Determine the (X, Y) coordinate at the center of the cell enclosing the given text.  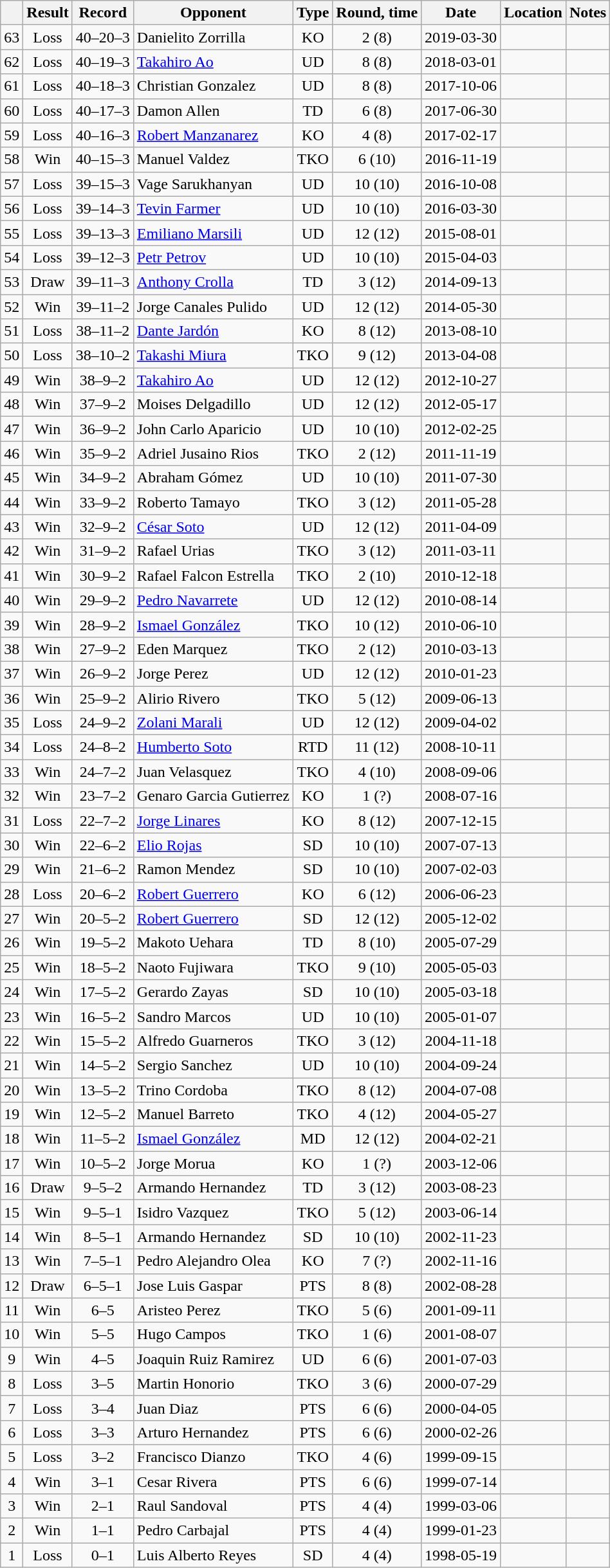
22–6–2 (103, 845)
2008-09-06 (461, 772)
1999-01-23 (461, 1531)
RTD (313, 747)
Anthony Crolla (213, 282)
Makoto Uehara (213, 943)
16–5–2 (103, 1016)
Humberto Soto (213, 747)
34–9–2 (103, 478)
Aristeo Perez (213, 1310)
Juan Velasquez (213, 772)
6 (12, 1432)
11 (12, 1310)
2013-08-10 (461, 331)
35–9–2 (103, 453)
Pedro Alejandro Olea (213, 1261)
41 (12, 576)
39–13–3 (103, 233)
Date (461, 13)
2000-02-26 (461, 1432)
Dante Jardón (213, 331)
4–5 (103, 1359)
2002-08-28 (461, 1286)
3–4 (103, 1408)
26–9–2 (103, 673)
1999-03-06 (461, 1506)
4 (12) (377, 1115)
10–5–2 (103, 1163)
6–5 (103, 1310)
12–5–2 (103, 1115)
24–8–2 (103, 747)
20–5–2 (103, 918)
Jorge Perez (213, 673)
2010-01-23 (461, 673)
3–3 (103, 1432)
MD (313, 1139)
4 (10) (377, 772)
Raul Sandoval (213, 1506)
27–9–2 (103, 649)
2001-07-03 (461, 1359)
1 (6) (377, 1335)
24 (12, 992)
14–5–2 (103, 1065)
Christian Gonzalez (213, 86)
9–5–1 (103, 1212)
Alirio Rivero (213, 698)
2012-10-27 (461, 380)
48 (12, 405)
15–5–2 (103, 1041)
2013-04-08 (461, 356)
10 (12, 1335)
22 (12, 1041)
Tevin Farmer (213, 208)
2004-05-27 (461, 1115)
30–9–2 (103, 576)
7 (?) (377, 1261)
Opponent (213, 13)
2007-07-13 (461, 845)
11 (12) (377, 747)
Jorge Linares (213, 821)
61 (12, 86)
45 (12, 478)
24–7–2 (103, 772)
2015-08-01 (461, 233)
2008-10-11 (461, 747)
52 (12, 307)
Juan Diaz (213, 1408)
Notes (587, 13)
8–5–1 (103, 1237)
Naoto Fujiwara (213, 967)
39 (12, 624)
2000-07-29 (461, 1383)
Arturo Hernandez (213, 1432)
2003-12-06 (461, 1163)
2017-10-06 (461, 86)
2014-09-13 (461, 282)
2002-11-16 (461, 1261)
2016-03-30 (461, 208)
Roberto Tamayo (213, 502)
Ramon Mendez (213, 870)
Martin Honorio (213, 1383)
14 (12, 1237)
2011-05-28 (461, 502)
9 (12, 1359)
2 (10) (377, 576)
Genaro Garcia Gutierrez (213, 796)
18 (12, 1139)
Alfredo Guarneros (213, 1041)
38–10–2 (103, 356)
22–7–2 (103, 821)
2008-07-16 (461, 796)
63 (12, 37)
28–9–2 (103, 624)
59 (12, 135)
2017-02-17 (461, 135)
2011-11-19 (461, 453)
Danielito Zorrilla (213, 37)
0–1 (103, 1555)
47 (12, 429)
Manuel Barreto (213, 1115)
31–9–2 (103, 551)
21 (12, 1065)
12 (12, 1286)
2004-07-08 (461, 1090)
Jorge Canales Pulido (213, 307)
Manuel Valdez (213, 160)
Vage Sarukhanyan (213, 184)
1–1 (103, 1531)
2004-02-21 (461, 1139)
2002-11-23 (461, 1237)
Trino Cordoba (213, 1090)
40–18–3 (103, 86)
39–12–3 (103, 257)
11–5–2 (103, 1139)
5–5 (103, 1335)
6–5–1 (103, 1286)
62 (12, 62)
2007-02-03 (461, 870)
2012-02-25 (461, 429)
27 (12, 918)
2014-05-30 (461, 307)
10 (12) (377, 624)
19 (12, 1115)
40–20–3 (103, 37)
40–16–3 (103, 135)
53 (12, 282)
54 (12, 257)
Adriel Jusaino Rios (213, 453)
38–9–2 (103, 380)
32 (12, 796)
19–5–2 (103, 943)
37 (12, 673)
9 (12) (377, 356)
17 (12, 1163)
Francisco Dianzo (213, 1457)
2016-11-19 (461, 160)
36–9–2 (103, 429)
2010-08-14 (461, 600)
Takashi Miura (213, 356)
20 (12, 1090)
55 (12, 233)
57 (12, 184)
2005-12-02 (461, 918)
29–9–2 (103, 600)
46 (12, 453)
1998-05-19 (461, 1555)
2016-10-08 (461, 184)
25–9–2 (103, 698)
Petr Petrov (213, 257)
40–15–3 (103, 160)
Cesar Rivera (213, 1481)
50 (12, 356)
Type (313, 13)
4 (6) (377, 1457)
Emiliano Marsili (213, 233)
25 (12, 967)
2009-06-13 (461, 698)
3–5 (103, 1383)
2009-04-02 (461, 723)
2005-05-03 (461, 967)
35 (12, 723)
6 (10) (377, 160)
5 (12, 1457)
20–6–2 (103, 894)
38 (12, 649)
Abraham Gómez (213, 478)
32–9–2 (103, 527)
John Carlo Aparicio (213, 429)
César Soto (213, 527)
2019-03-30 (461, 37)
1999-07-14 (461, 1481)
Moises Delgadillo (213, 405)
40 (12, 600)
36 (12, 698)
2010-06-10 (461, 624)
60 (12, 111)
Round, time (377, 13)
1 (12, 1555)
13–5–2 (103, 1090)
2005-07-29 (461, 943)
Record (103, 13)
Sandro Marcos (213, 1016)
38–11–2 (103, 331)
16 (12, 1188)
Eden Marquez (213, 649)
2011-03-11 (461, 551)
Rafael Falcon Estrella (213, 576)
43 (12, 527)
2012-05-17 (461, 405)
28 (12, 894)
Hugo Campos (213, 1335)
2010-12-18 (461, 576)
4 (12, 1481)
8 (10) (377, 943)
51 (12, 331)
30 (12, 845)
7–5–1 (103, 1261)
2005-03-18 (461, 992)
Joaquin Ruiz Ramirez (213, 1359)
37–9–2 (103, 405)
4 (8) (377, 135)
Luis Alberto Reyes (213, 1555)
2006-06-23 (461, 894)
Jose Luis Gaspar (213, 1286)
2011-07-30 (461, 478)
2003-08-23 (461, 1188)
Zolani Marali (213, 723)
23 (12, 1016)
26 (12, 943)
Pedro Navarrete (213, 600)
3 (6) (377, 1383)
Gerardo Zayas (213, 992)
58 (12, 160)
3–1 (103, 1481)
2015-04-03 (461, 257)
3 (12, 1506)
3–2 (103, 1457)
9–5–2 (103, 1188)
Elio Rojas (213, 845)
Damon Allen (213, 111)
40–19–3 (103, 62)
17–5–2 (103, 992)
6 (12) (377, 894)
13 (12, 1261)
9 (10) (377, 967)
44 (12, 502)
8 (12, 1383)
49 (12, 380)
39–14–3 (103, 208)
Sergio Sanchez (213, 1065)
Rafael Urias (213, 551)
2017-06-30 (461, 111)
2005-01-07 (461, 1016)
39–15–3 (103, 184)
24–9–2 (103, 723)
2003-06-14 (461, 1212)
2018-03-01 (461, 62)
7 (12, 1408)
2001-08-07 (461, 1335)
2001-09-11 (461, 1310)
40–17–3 (103, 111)
39–11–3 (103, 282)
Jorge Morua (213, 1163)
2004-11-18 (461, 1041)
2000-04-05 (461, 1408)
33 (12, 772)
Pedro Carbajal (213, 1531)
6 (8) (377, 111)
23–7–2 (103, 796)
2–1 (103, 1506)
33–9–2 (103, 502)
15 (12, 1212)
2 (8) (377, 37)
Result (48, 13)
2 (12, 1531)
29 (12, 870)
1999-09-15 (461, 1457)
34 (12, 747)
Isidro Vazquez (213, 1212)
2010-03-13 (461, 649)
2011-04-09 (461, 527)
42 (12, 551)
31 (12, 821)
5 (6) (377, 1310)
2007-12-15 (461, 821)
18–5–2 (103, 967)
Location (533, 13)
56 (12, 208)
2004-09-24 (461, 1065)
39–11–2 (103, 307)
21–6–2 (103, 870)
Robert Manzanarez (213, 135)
